Search for the cell housing the specified text and yield its [x, y] center coordinate. 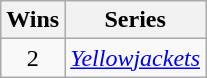
Yellowjackets [136, 58]
Wins [33, 20]
2 [33, 58]
Series [136, 20]
